Search for the cell housing the specified text and yield its (x, y) center coordinate. 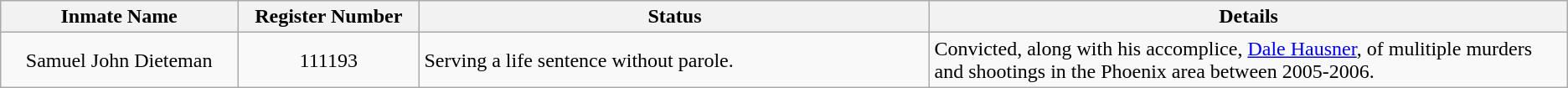
Details (1248, 17)
Register Number (328, 17)
Status (675, 17)
Convicted, along with his accomplice, Dale Hausner, of mulitiple murders and shootings in the Phoenix area between 2005-2006. (1248, 60)
Samuel John Dieteman (119, 60)
Inmate Name (119, 17)
Serving a life sentence without parole. (675, 60)
111193 (328, 60)
